Return [X, Y] of the center of cell containing provided text 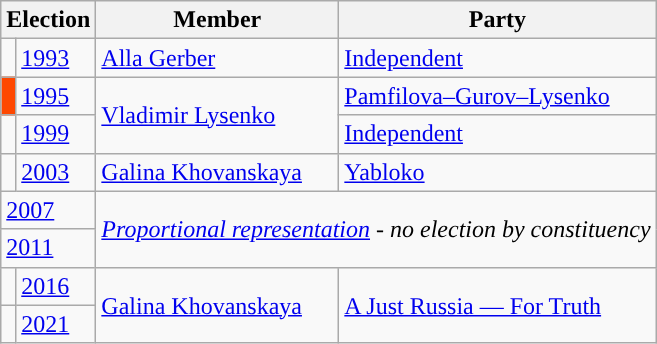
2003 [56, 172]
Pamfilova–Gurov–Lysenko [498, 96]
Alla Gerber [218, 58]
1993 [56, 58]
A Just Russia — For Truth [498, 305]
2021 [56, 324]
1999 [56, 134]
Member [218, 20]
2016 [56, 286]
Party [498, 20]
2011 [48, 248]
Proportional representation - no election by constituency [376, 229]
2007 [48, 210]
Vladimir Lysenko [218, 115]
Election [48, 20]
Yabloko [498, 172]
1995 [56, 96]
